Identify which cell holds the provided text, then report its (x, y) central coordinate. 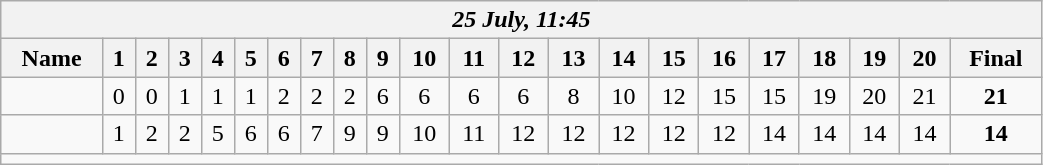
3 (184, 58)
13 (573, 58)
18 (824, 58)
17 (774, 58)
4 (218, 58)
16 (724, 58)
Name (52, 58)
25 July, 11:45 (522, 20)
Final (996, 58)
